Locate the cell with the specified text and output its (X, Y) center coordinate. 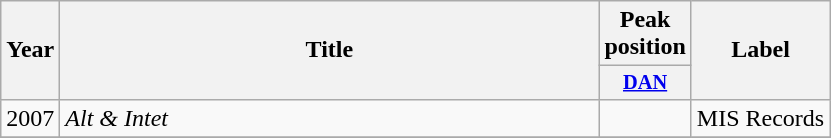
Alt & Intet (330, 118)
MIS Records (760, 118)
Year (30, 50)
Label (760, 50)
Title (330, 50)
2007 (30, 118)
Peak position (645, 34)
DAN (645, 83)
